Search for the cell housing the specified text and yield its (x, y) center coordinate. 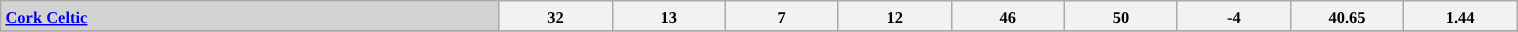
7 (782, 16)
1.44 (1460, 16)
40.65 (1348, 16)
32 (556, 16)
46 (1008, 16)
-4 (1234, 16)
12 (894, 16)
Cork Celtic (250, 16)
50 (1120, 16)
13 (668, 16)
